Return the [x, y] coordinate for the center point of the cell that contains the specified text.  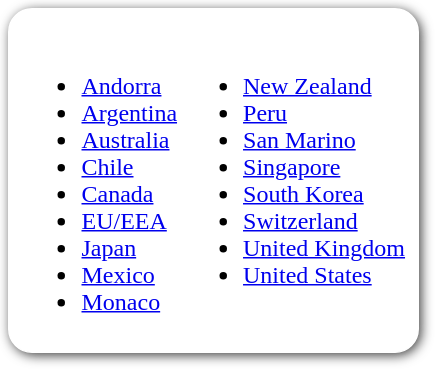
New Zealand Peru San Marino Singapore South Korea Switzerland United Kingdom United States [294, 180]
Andorra Argentina Australia Chile Canada EU/EEA Japan Mexico Monaco [100, 180]
